Scan for the cell matching the given text and deliver its [x, y] coordinate at center. 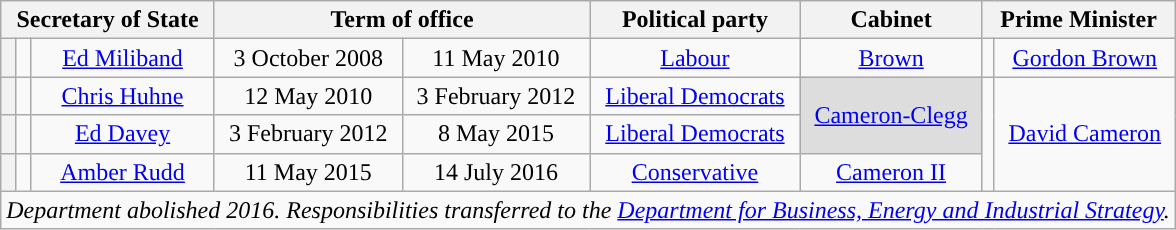
Ed Miliband [123, 58]
8 May 2015 [496, 134]
Brown [891, 58]
Gordon Brown [1084, 58]
Conservative [695, 172]
14 July 2016 [496, 172]
Political party [695, 20]
11 May 2010 [496, 58]
Labour [695, 58]
Prime Minister [1078, 20]
3 October 2008 [308, 58]
12 May 2010 [308, 96]
Ed Davey [123, 134]
Amber Rudd [123, 172]
11 May 2015 [308, 172]
Department abolished 2016. Responsibilities transferred to the Department for Business, Energy and Industrial Strategy. [588, 210]
Term of office [402, 20]
Chris Huhne [123, 96]
David Cameron [1084, 134]
Secretary of State [108, 20]
Cameron-Clegg [891, 115]
Cabinet [891, 20]
Cameron II [891, 172]
